Identify which cell holds the provided text, then report its [x, y] central coordinate. 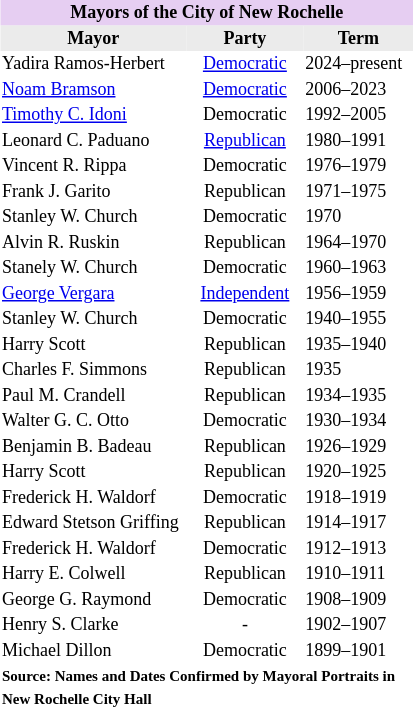
Leonard C. Paduano [93, 141]
1920–1925 [358, 472]
Edward Stetson Griffing [93, 523]
Benjamin B. Badeau [93, 447]
Yadira Ramos-Herbert [93, 64]
- [245, 625]
Alvin R. Ruskin [93, 243]
2024–present [358, 64]
Henry S. Clarke [93, 625]
1912–1913 [358, 549]
1934–1935 [358, 395]
Mayors of the City of New Rochelle [206, 13]
Mayor [93, 39]
1930–1934 [358, 421]
Paul M. Crandell [93, 395]
Stanely W. Church [93, 268]
Michael Dillon [93, 651]
1910–1911 [358, 574]
1956–1959 [358, 293]
2006–2023 [358, 89]
1926–1929 [358, 447]
Charles F. Simmons [93, 370]
1976–1979 [358, 166]
1971–1975 [358, 191]
George Vergara [93, 293]
Walter G. C. Otto [93, 421]
Term [358, 39]
Harry E. Colwell [93, 574]
1935 [358, 370]
1902–1907 [358, 625]
1992–2005 [358, 115]
Party [245, 39]
Noam Bramson [93, 89]
1964–1970 [358, 243]
Frank J. Garito [93, 191]
Independent [245, 293]
1918–1919 [358, 497]
1960–1963 [358, 268]
1899–1901 [358, 651]
1980–1991 [358, 141]
1940–1955 [358, 319]
1914–1917 [358, 523]
1935–1940 [358, 345]
1908–1909 [358, 599]
1970 [358, 217]
Vincent R. Rippa [93, 166]
Timothy C. Idoni [93, 115]
George G. Raymond [93, 599]
